From the cell containing the given text, extract its center point as [x, y] coordinate. 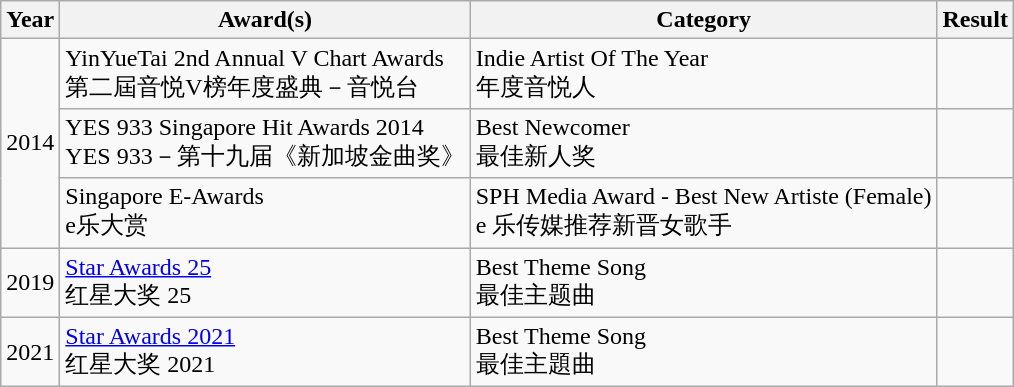
Award(s) [265, 20]
Star Awards 2021 红星大奖 2021 [265, 352]
Best Newcomer最佳新人奖 [704, 143]
Result [975, 20]
2014 [30, 144]
YinYueTai 2nd Annual V Chart Awards第二屆音悦V榜年度盛典－音悦台 [265, 74]
Indie Artist Of The Year年度音悦人 [704, 74]
Best Theme Song 最佳主題曲 [704, 352]
Best Theme Song 最佳主题曲 [704, 283]
Year [30, 20]
Singapore E-Awardse乐大赏 [265, 213]
Category [704, 20]
SPH Media Award - Best New Artiste (Female)e 乐传媒推荐新晋女歌手 [704, 213]
2021 [30, 352]
Star Awards 25红星大奖 25 [265, 283]
2019 [30, 283]
YES 933 Singapore Hit Awards 2014YES 933－第十九届《新加坡金曲奖》 [265, 143]
